Search for the cell housing the specified text and yield its (X, Y) center coordinate. 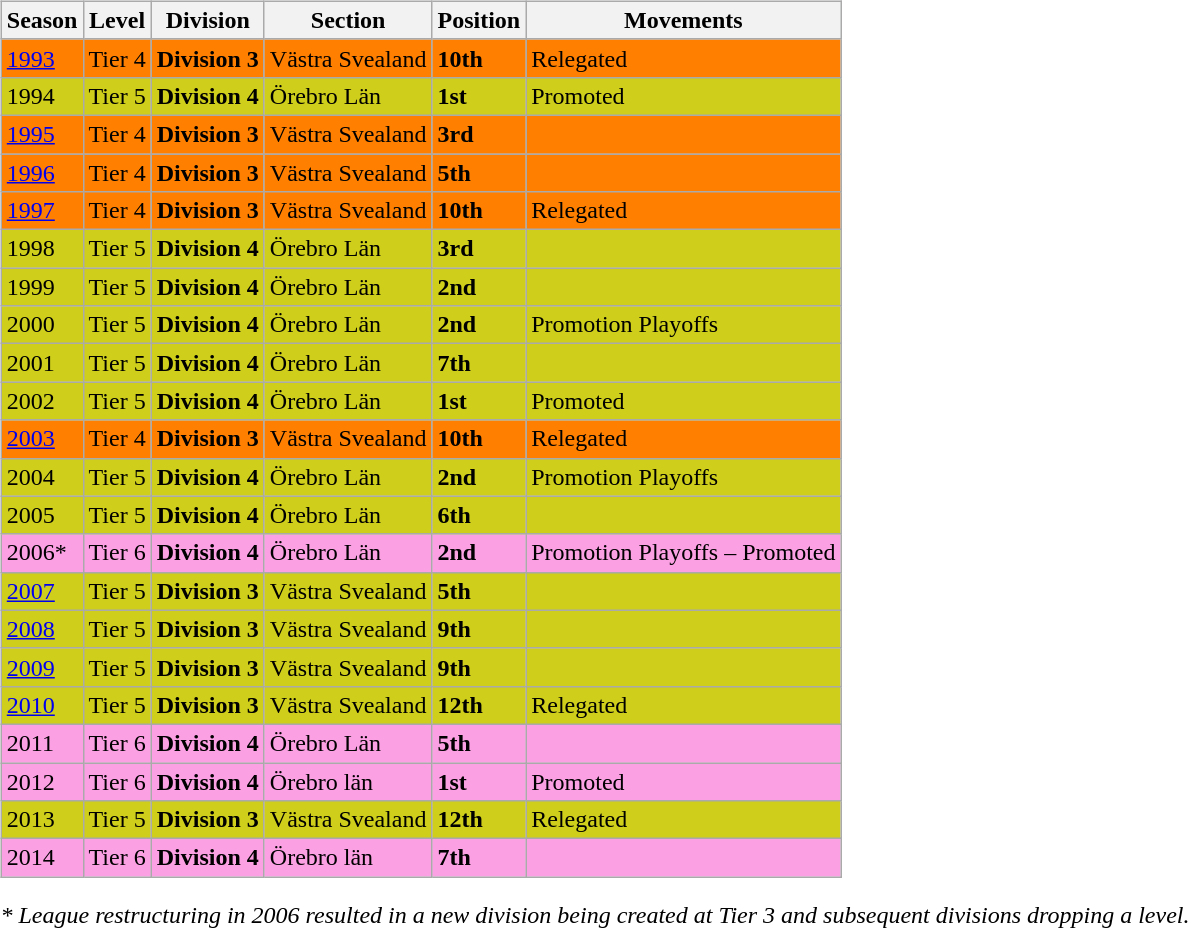
1999 (42, 287)
2013 (42, 820)
2009 (42, 667)
1995 (42, 134)
Movements (684, 20)
2008 (42, 629)
Division (208, 20)
2000 (42, 325)
2014 (42, 858)
Level (117, 20)
2011 (42, 743)
6th (479, 515)
2012 (42, 781)
1996 (42, 173)
1994 (42, 96)
1997 (42, 211)
Season (42, 20)
2007 (42, 591)
2004 (42, 477)
2001 (42, 363)
2003 (42, 439)
Section (348, 20)
2006* (42, 553)
2010 (42, 705)
2005 (42, 515)
Position (479, 20)
1998 (42, 249)
2002 (42, 401)
Promotion Playoffs – Promoted (684, 553)
1993 (42, 58)
